Determine the [x, y] coordinate at the center of the cell enclosing the given text.  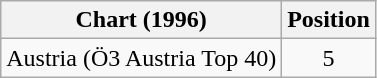
Austria (Ö3 Austria Top 40) [142, 58]
Chart (1996) [142, 20]
Position [329, 20]
5 [329, 58]
